Output the [X, Y] coordinate of the center of the cell containing the given text.  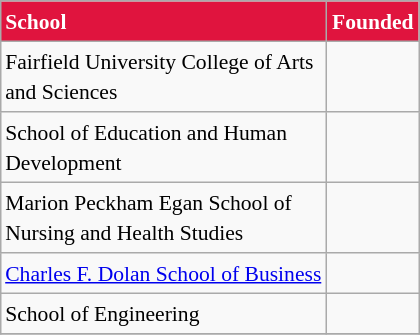
School of Engineering [164, 314]
Marion Peckham Egan School of Nursing and Health Studies [164, 218]
Founded [373, 21]
Charles F. Dolan School of Business [164, 273]
School of Education and Human Development [164, 148]
School [164, 21]
Fairfield University College of Arts and Sciences [164, 78]
